Locate the cell with the specified text and output its (x, y) center coordinate. 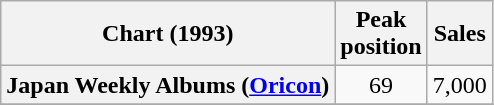
69 (381, 85)
7,000 (460, 85)
Chart (1993) (168, 34)
Sales (460, 34)
Peakposition (381, 34)
Japan Weekly Albums (Oricon) (168, 85)
